Capture the cell that displays the provided text and extract its [x, y] central coordinate. 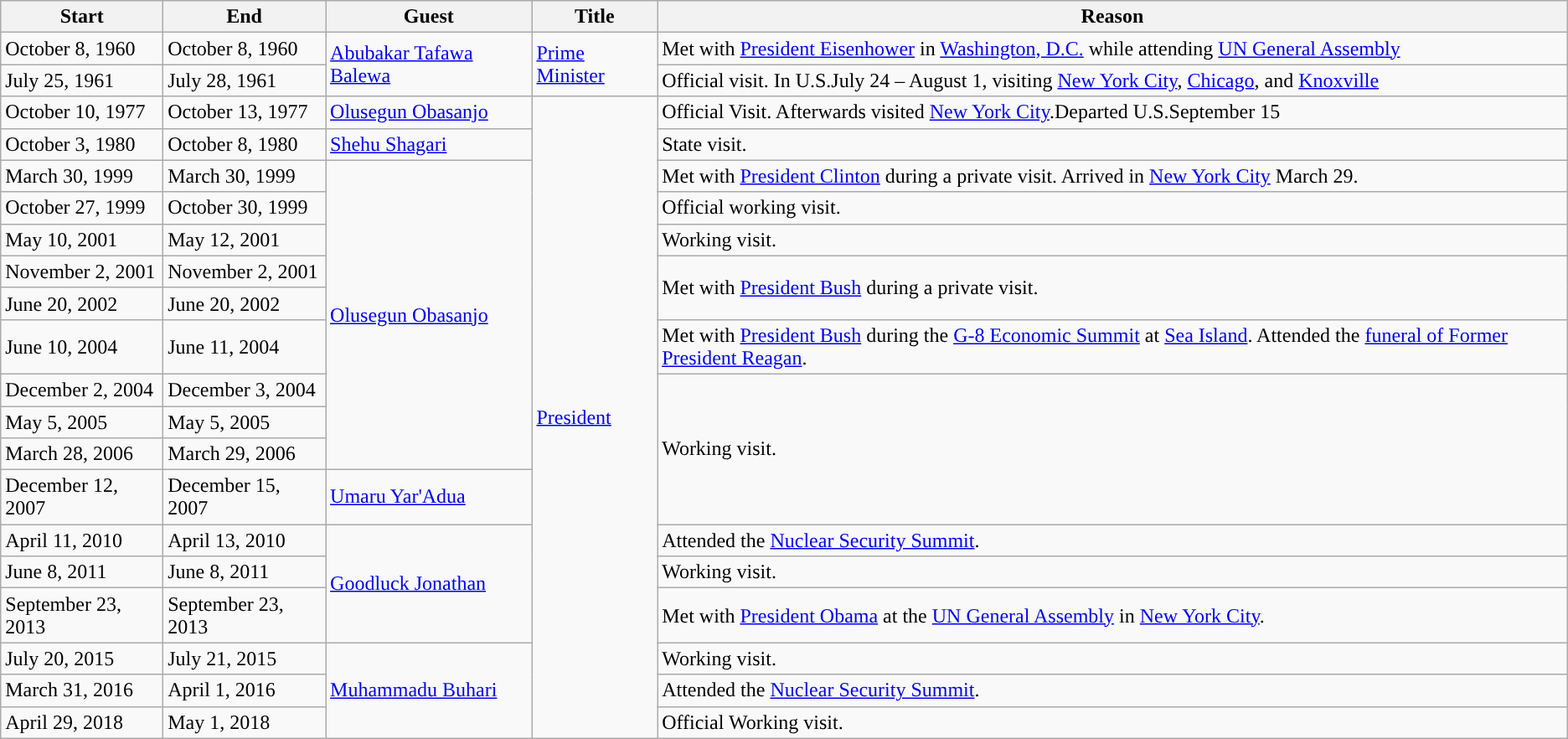
Met with President Bush during a private visit. [1112, 287]
March 29, 2006 [245, 454]
President [595, 417]
Met with President Clinton during a private visit. Arrived in New York City March 29. [1112, 176]
December 2, 2004 [82, 390]
October 13, 1977 [245, 112]
Official working visit. [1112, 208]
Muhammadu Buhari [429, 690]
April 13, 2010 [245, 540]
December 12, 2007 [82, 498]
Met with President Eisenhower in Washington, D.C. while attending UN General Assembly [1112, 49]
Prime Minister [595, 65]
October 30, 1999 [245, 208]
Start [82, 17]
March 28, 2006 [82, 454]
Abubakar Tafawa Balewa [429, 65]
June 11, 2004 [245, 347]
Umaru Yar'Adua [429, 498]
April 11, 2010 [82, 540]
Title [595, 17]
July 21, 2015 [245, 659]
October 3, 1980 [82, 144]
December 15, 2007 [245, 498]
March 31, 2016 [82, 690]
Reason [1112, 17]
State visit. [1112, 144]
July 28, 1961 [245, 80]
May 10, 2001 [82, 240]
Met with President Obama at the UN General Assembly in New York City. [1112, 615]
Official Working visit. [1112, 722]
April 29, 2018 [82, 722]
April 1, 2016 [245, 690]
Met with President Bush during the G-8 Economic Summit at Sea Island. Attended the funeral of Former President Reagan. [1112, 347]
Guest [429, 17]
Official Visit. Afterwards visited New York City.Departed U.S.September 15 [1112, 112]
October 27, 1999 [82, 208]
May 1, 2018 [245, 722]
May 12, 2001 [245, 240]
Shehu Shagari [429, 144]
Official visit. In U.S.July 24 – August 1, visiting New York City, Chicago, and Knoxville [1112, 80]
End [245, 17]
October 10, 1977 [82, 112]
October 8, 1980 [245, 144]
December 3, 2004 [245, 390]
July 25, 1961 [82, 80]
Goodluck Jonathan [429, 583]
June 10, 2004 [82, 347]
July 20, 2015 [82, 659]
